Return (X, Y) of the center of cell containing provided text 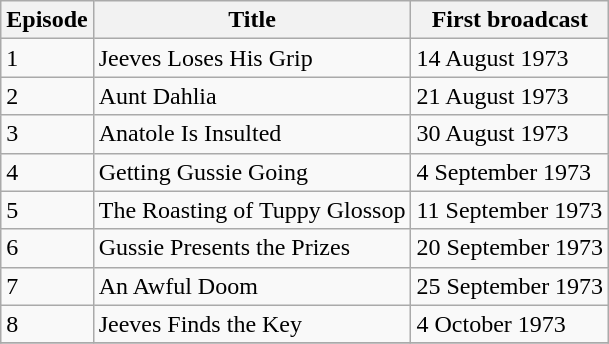
Gussie Presents the Prizes (252, 248)
8 (47, 324)
5 (47, 210)
Episode (47, 20)
11 September 1973 (510, 210)
The Roasting of Tuppy Glossop (252, 210)
Anatole Is Insulted (252, 134)
14 August 1973 (510, 58)
Jeeves Finds the Key (252, 324)
1 (47, 58)
2 (47, 96)
Jeeves Loses His Grip (252, 58)
20 September 1973 (510, 248)
An Awful Doom (252, 286)
21 August 1973 (510, 96)
4 (47, 172)
3 (47, 134)
First broadcast (510, 20)
25 September 1973 (510, 286)
4 October 1973 (510, 324)
7 (47, 286)
30 August 1973 (510, 134)
Aunt Dahlia (252, 96)
Getting Gussie Going (252, 172)
Title (252, 20)
4 September 1973 (510, 172)
6 (47, 248)
